Pinpoint the cell where the given text exists, returning its (X, Y) midpoint coordinate. 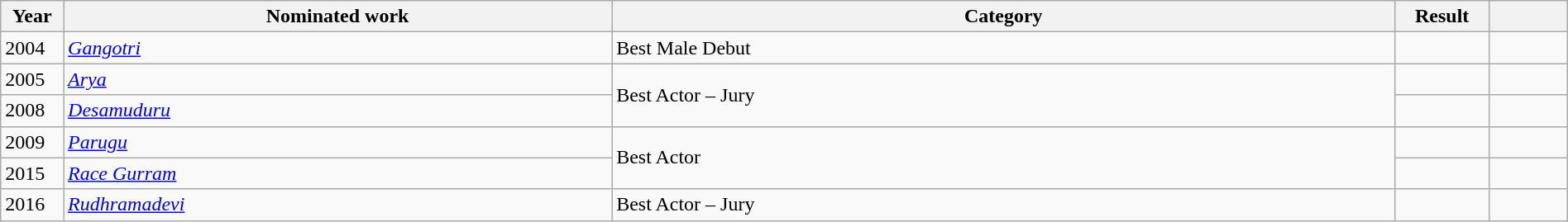
Rudhramadevi (337, 205)
2008 (32, 111)
Gangotri (337, 48)
2005 (32, 79)
Parugu (337, 142)
Category (1004, 17)
2009 (32, 142)
2004 (32, 48)
Best Male Debut (1004, 48)
Race Gurram (337, 173)
Year (32, 17)
Result (1442, 17)
Arya (337, 79)
Desamuduru (337, 111)
2016 (32, 205)
Nominated work (337, 17)
2015 (32, 173)
Best Actor (1004, 158)
